Extract the (X, Y) coordinate from the center of the cell holding the provided text.  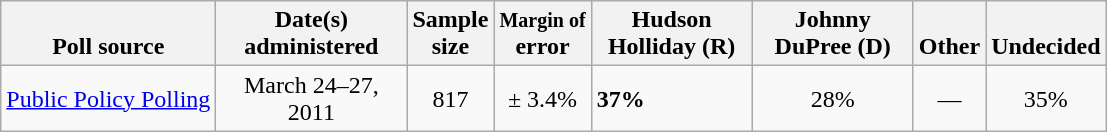
HudsonHolliday (R) (672, 34)
37% (672, 98)
— (949, 98)
Other (949, 34)
Margin oferror (542, 34)
Date(s)administered (312, 34)
817 (450, 98)
Public Policy Polling (108, 98)
JohnnyDuPree (D) (832, 34)
28% (832, 98)
35% (1046, 98)
Undecided (1046, 34)
Poll source (108, 34)
± 3.4% (542, 98)
Samplesize (450, 34)
March 24–27, 2011 (312, 98)
